Search for the cell housing the specified text and yield its (X, Y) center coordinate. 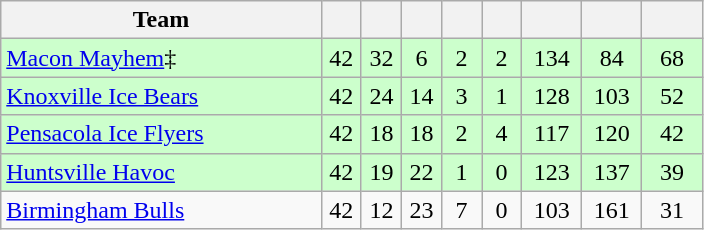
120 (612, 134)
Team (162, 20)
6 (421, 58)
23 (421, 210)
39 (672, 172)
137 (612, 172)
68 (672, 58)
14 (421, 96)
Pensacola Ice Flyers (162, 134)
Birmingham Bulls (162, 210)
Huntsville Havoc (162, 172)
22 (421, 172)
84 (612, 58)
Macon Mayhem‡ (162, 58)
134 (552, 58)
Knoxville Ice Bears (162, 96)
128 (552, 96)
12 (381, 210)
117 (552, 134)
7 (461, 210)
52 (672, 96)
123 (552, 172)
3 (461, 96)
31 (672, 210)
4 (502, 134)
19 (381, 172)
32 (381, 58)
24 (381, 96)
161 (612, 210)
